Detect which cell encompasses the target text, then output its (X, Y) center coordinate. 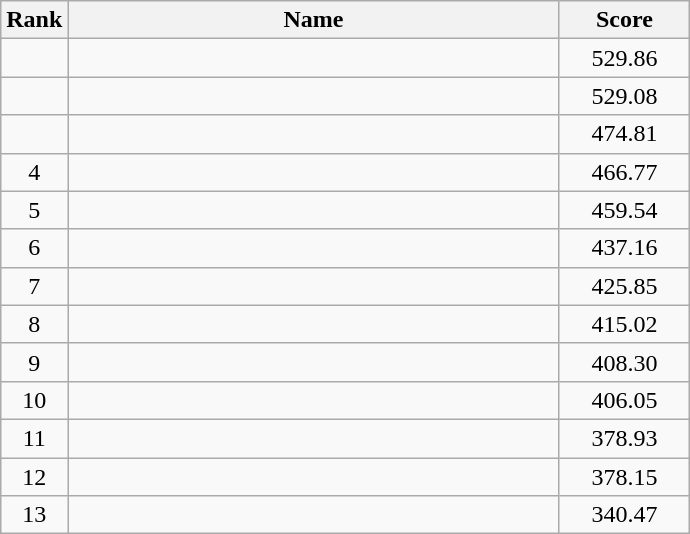
529.86 (624, 58)
12 (34, 477)
10 (34, 400)
425.85 (624, 286)
9 (34, 362)
340.47 (624, 515)
8 (34, 324)
Score (624, 20)
406.05 (624, 400)
459.54 (624, 210)
13 (34, 515)
Rank (34, 20)
378.93 (624, 438)
408.30 (624, 362)
415.02 (624, 324)
474.81 (624, 134)
Name (314, 20)
529.08 (624, 96)
6 (34, 248)
378.15 (624, 477)
7 (34, 286)
5 (34, 210)
4 (34, 172)
466.77 (624, 172)
437.16 (624, 248)
11 (34, 438)
